Capture the cell that displays the provided text and extract its (X, Y) central coordinate. 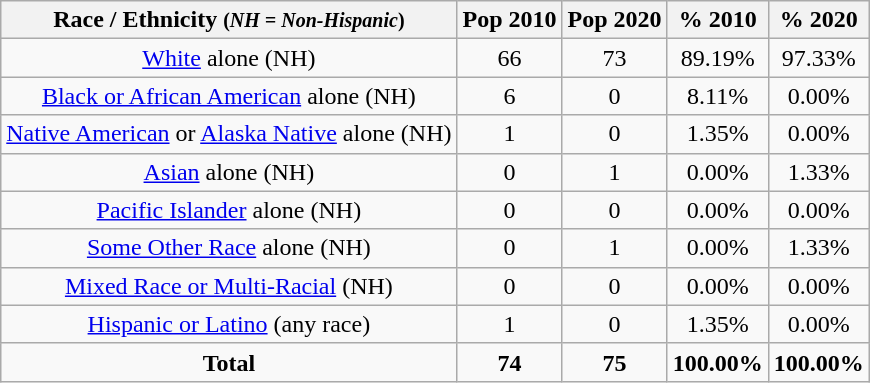
Total (229, 362)
% 2020 (818, 20)
Some Other Race alone (NH) (229, 248)
White alone (NH) (229, 58)
Race / Ethnicity (NH = Non-Hispanic) (229, 20)
73 (614, 58)
Black or African American alone (NH) (229, 96)
97.33% (818, 58)
75 (614, 362)
Mixed Race or Multi-Racial (NH) (229, 286)
Native American or Alaska Native alone (NH) (229, 134)
Pop 2020 (614, 20)
Pacific Islander alone (NH) (229, 210)
Hispanic or Latino (any race) (229, 324)
8.11% (718, 96)
Pop 2010 (510, 20)
Asian alone (NH) (229, 172)
66 (510, 58)
89.19% (718, 58)
6 (510, 96)
74 (510, 362)
% 2010 (718, 20)
